Detect which cell encompasses the target text, then output its [x, y] center coordinate. 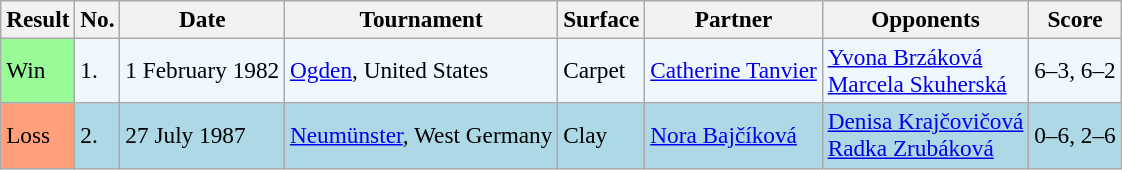
0–6, 2–6 [1075, 136]
Score [1075, 19]
2. [98, 136]
Opponents [926, 19]
Tournament [422, 19]
Yvona Brzáková Marcela Skuherská [926, 70]
Result [38, 19]
No. [98, 19]
Partner [734, 19]
1. [98, 70]
27 July 1987 [202, 136]
Carpet [602, 70]
Win [38, 70]
Denisa Krajčovičová Radka Zrubáková [926, 136]
Nora Bajčíková [734, 136]
1 February 1982 [202, 70]
Loss [38, 136]
Catherine Tanvier [734, 70]
Clay [602, 136]
Ogden, United States [422, 70]
Date [202, 19]
Neumünster, West Germany [422, 136]
6–3, 6–2 [1075, 70]
Surface [602, 19]
